Scan for the cell matching the given text and deliver its [X, Y] coordinate at center. 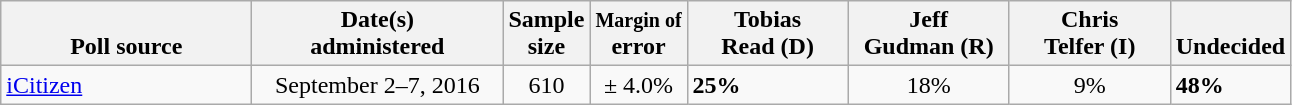
Undecided [1230, 34]
ChrisTelfer (I) [1090, 34]
25% [768, 85]
18% [928, 85]
iCitizen [126, 85]
Margin oferror [638, 34]
9% [1090, 85]
610 [546, 85]
Samplesize [546, 34]
Poll source [126, 34]
48% [1230, 85]
TobiasRead (D) [768, 34]
Date(s)administered [378, 34]
September 2–7, 2016 [378, 85]
JeffGudman (R) [928, 34]
± 4.0% [638, 85]
